Extract the [X, Y] coordinate from the center of the cell holding the provided text.  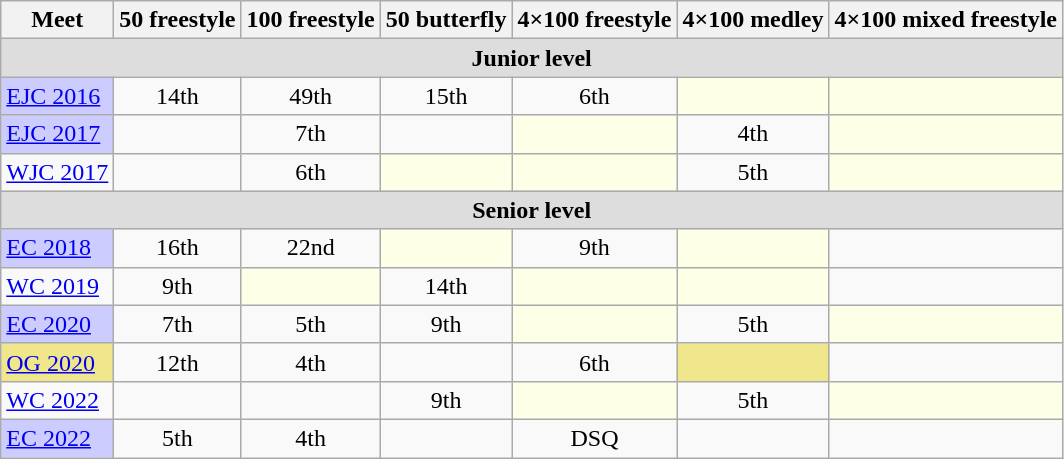
49th [310, 96]
WC 2022 [58, 400]
22nd [310, 248]
100 freestyle [310, 20]
50 freestyle [178, 20]
WC 2019 [58, 286]
Senior level [532, 210]
4×100 freestyle [594, 20]
4×100 medley [753, 20]
Junior level [532, 58]
50 butterfly [446, 20]
EC 2022 [58, 438]
4×100 mixed freestyle [946, 20]
EJC 2016 [58, 96]
Meet [58, 20]
EJC 2017 [58, 134]
16th [178, 248]
12th [178, 362]
EC 2018 [58, 248]
15th [446, 96]
DSQ [594, 438]
OG 2020 [58, 362]
EC 2020 [58, 324]
WJC 2017 [58, 172]
